Detect which cell encompasses the target text, then output its (x, y) center coordinate. 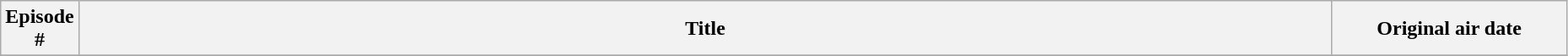
Original air date (1449, 29)
Episode # (40, 29)
Title (705, 29)
